Return the (X, Y) coordinate for the center point of the cell that contains the specified text.  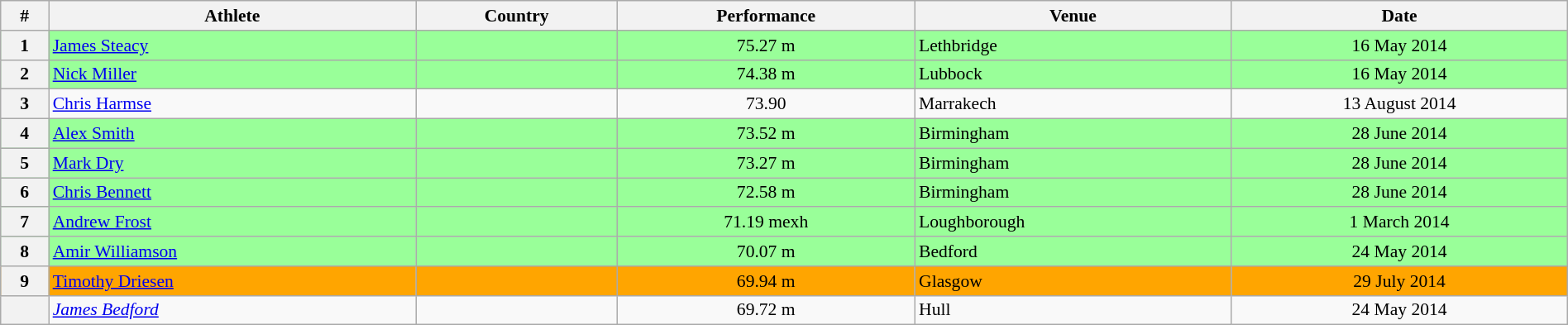
Marrakech (1073, 104)
Chris Harmse (232, 104)
Venue (1073, 16)
Mark Dry (232, 163)
29 July 2014 (1399, 281)
Nick Miller (232, 74)
69.94 m (766, 281)
Hull (1073, 310)
Timothy Driesen (232, 281)
Performance (766, 16)
13 August 2014 (1399, 104)
70.07 m (766, 251)
Lubbock (1073, 74)
James Bedford (232, 310)
Amir Williamson (232, 251)
74.38 m (766, 74)
Date (1399, 16)
69.72 m (766, 310)
71.19 mexh (766, 222)
Bedford (1073, 251)
73.52 m (766, 134)
72.58 m (766, 193)
1 (25, 45)
9 (25, 281)
# (25, 16)
Athlete (232, 16)
75.27 m (766, 45)
Country (517, 16)
Chris Bennett (232, 193)
6 (25, 193)
3 (25, 104)
73.27 m (766, 163)
2 (25, 74)
7 (25, 222)
Andrew Frost (232, 222)
8 (25, 251)
Glasgow (1073, 281)
4 (25, 134)
Alex Smith (232, 134)
Loughborough (1073, 222)
5 (25, 163)
Lethbridge (1073, 45)
James Steacy (232, 45)
1 March 2014 (1399, 222)
73.90 (766, 104)
